Determine the (x, y) coordinate at the center of the cell enclosing the given text.  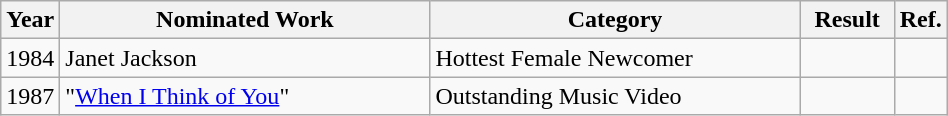
Janet Jackson (245, 58)
"When I Think of You" (245, 96)
Year (30, 20)
Hottest Female Newcomer (615, 58)
Nominated Work (245, 20)
Category (615, 20)
Outstanding Music Video (615, 96)
1984 (30, 58)
Result (847, 20)
1987 (30, 96)
Ref. (920, 20)
